Provide the [X, Y] coordinate of the cell's center where the given text is located.  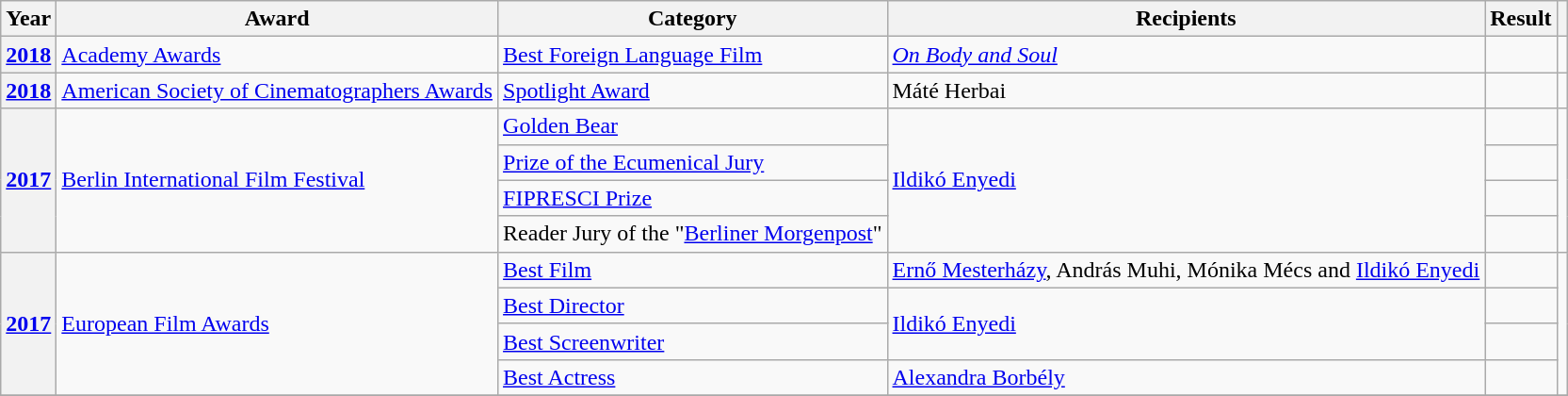
Golden Bear [693, 126]
Year [28, 19]
Máté Herbai [1187, 91]
Academy Awards [277, 55]
Alexandra Borbély [1187, 377]
Result [1521, 19]
Berlin International Film Festival [277, 180]
Award [277, 19]
Best Screenwriter [693, 341]
Prize of the Ecumenical Jury [693, 162]
Ernő Mesterházy, András Muhi, Mónika Mécs and Ildikó Enyedi [1187, 270]
American Society of Cinematographers Awards [277, 91]
Best Actress [693, 377]
Best Film [693, 270]
FIPRESCI Prize [693, 198]
Recipients [1187, 19]
Best Foreign Language Film [693, 55]
Best Director [693, 305]
Spotlight Award [693, 91]
On Body and Soul [1187, 55]
European Film Awards [277, 323]
Reader Jury of the "Berliner Morgenpost" [693, 234]
Category [693, 19]
